Search for the cell housing the specified text and yield its [x, y] center coordinate. 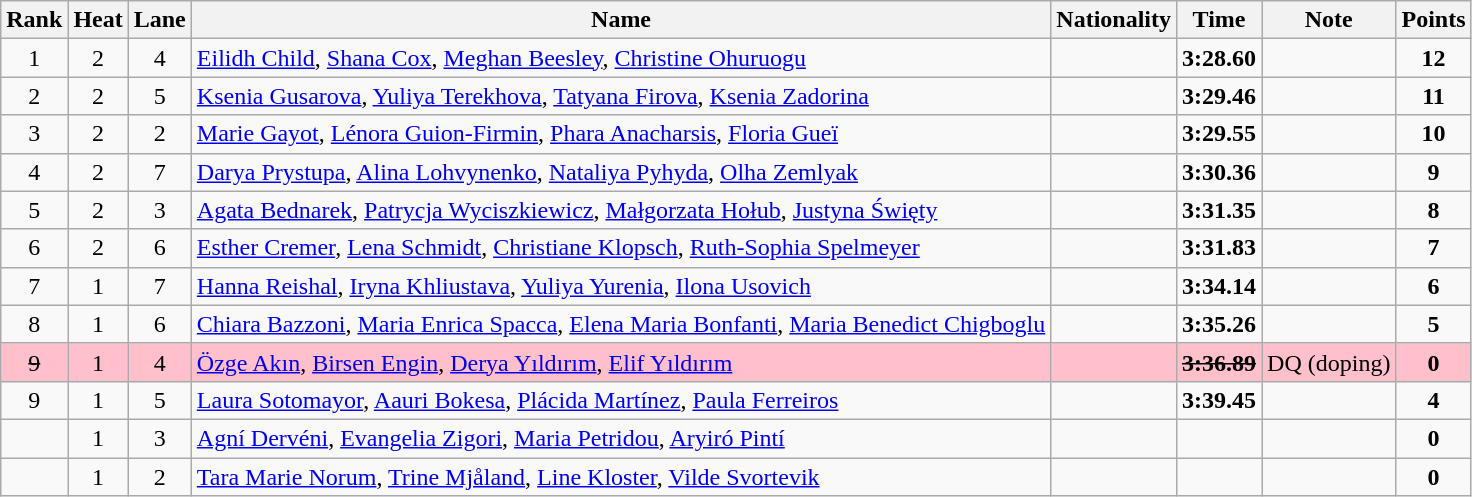
3:28.60 [1220, 58]
3:30.36 [1220, 172]
3:31.35 [1220, 210]
3:29.55 [1220, 134]
Agata Bednarek, Patrycja Wyciszkiewicz, Małgorzata Hołub, Justyna Święty [620, 210]
Eilidh Child, Shana Cox, Meghan Beesley, Christine Ohuruogu [620, 58]
Chiara Bazzoni, Maria Enrica Spacca, Elena Maria Bonfanti, Maria Benedict Chigboglu [620, 324]
Tara Marie Norum, Trine Mjåland, Line Kloster, Vilde Svortevik [620, 477]
DQ (doping) [1329, 362]
Time [1220, 20]
Points [1434, 20]
Heat [98, 20]
Özge Akın, Birsen Engin, Derya Yıldırım, Elif Yıldırım [620, 362]
11 [1434, 96]
3:36.89 [1220, 362]
3:35.26 [1220, 324]
3:34.14 [1220, 286]
3:39.45 [1220, 400]
Lane [160, 20]
Ksenia Gusarova, Yuliya Terekhova, Tatyana Firova, Ksenia Zadorina [620, 96]
Name [620, 20]
Darya Prystupa, Alina Lohvynenko, Nataliya Pyhyda, Olha Zemlyak [620, 172]
Note [1329, 20]
Hanna Reishal, Iryna Khliustava, Yuliya Yurenia, Ilona Usovich [620, 286]
Esther Cremer, Lena Schmidt, Christiane Klopsch, Ruth-Sophia Spelmeyer [620, 248]
12 [1434, 58]
Marie Gayot, Lénora Guion-Firmin, Phara Anacharsis, Floria Gueï [620, 134]
3:31.83 [1220, 248]
Nationality [1114, 20]
Laura Sotomayor, Aauri Bokesa, Plácida Martínez, Paula Ferreiros [620, 400]
Agní Dervéni, Evangelia Zigori, Maria Petridou, Aryiró Pintí [620, 438]
Rank [34, 20]
3:29.46 [1220, 96]
10 [1434, 134]
